Search for the cell housing the specified text and yield its [x, y] center coordinate. 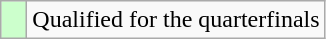
Qualified for the quarterfinals [176, 20]
